Detect which cell encompasses the target text, then output its (X, Y) center coordinate. 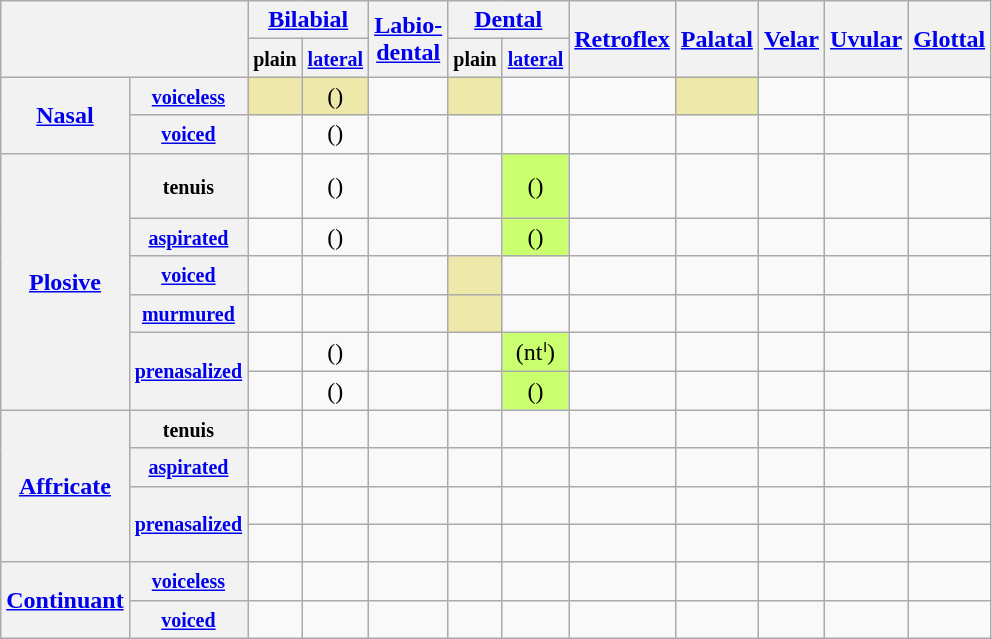
Palatal (716, 39)
Affricate (65, 486)
Labio-dental (408, 39)
murmured (188, 313)
Plosive (65, 282)
Dental (508, 20)
(ntˡ) (536, 352)
Nasal (65, 115)
Retroflex (622, 39)
Uvular (866, 39)
Glottal (950, 39)
Velar (791, 39)
Continuant (65, 600)
Bilabial (308, 20)
